Find where the given text appears and provide that cell's center as [x, y] coordinate. 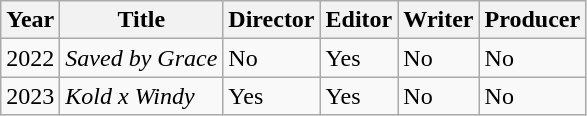
Director [272, 20]
2022 [30, 58]
Editor [359, 20]
Writer [438, 20]
Producer [532, 20]
Saved by Grace [142, 58]
2023 [30, 96]
Title [142, 20]
Year [30, 20]
Kold x Windy [142, 96]
